Pinpoint the cell where the given text exists, returning its [x, y] midpoint coordinate. 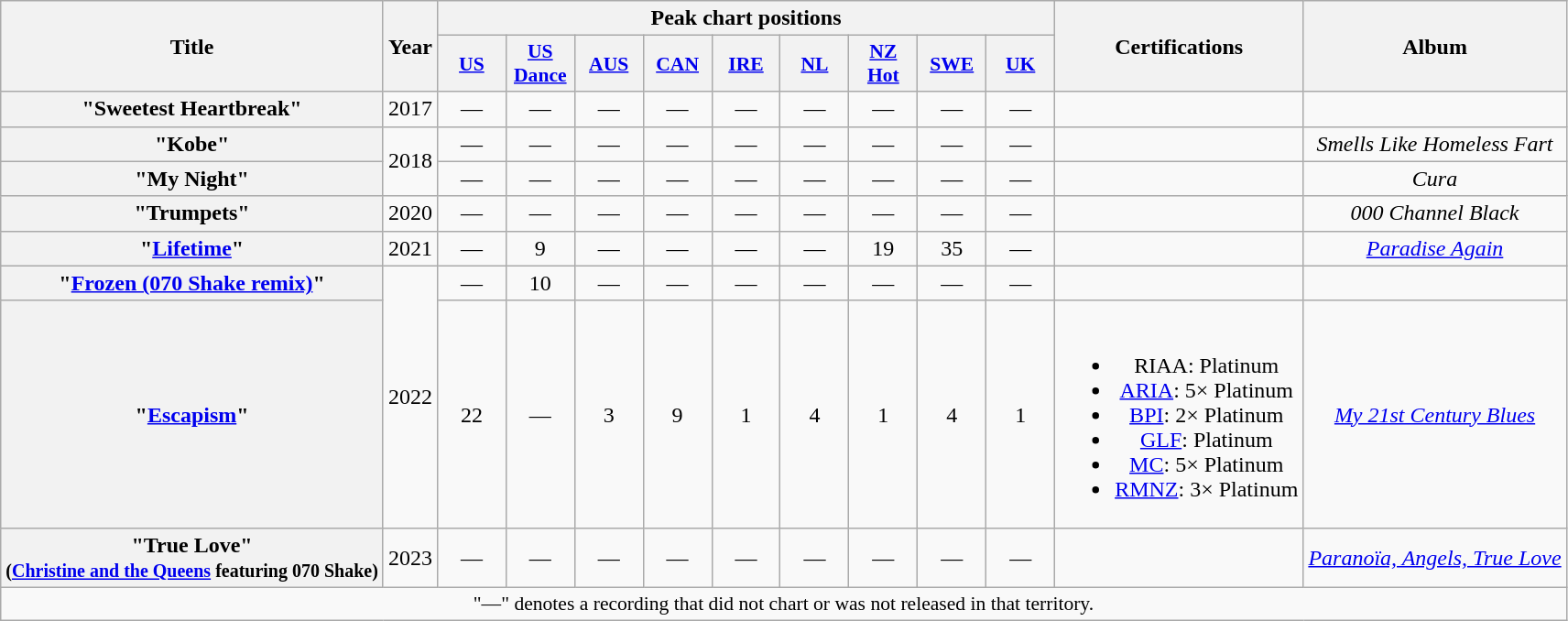
"—" denotes a recording that did not chart or was not released in that territory. [784, 604]
NL [815, 64]
IRE [746, 64]
19 [883, 248]
US [471, 64]
Paradise Again [1434, 248]
"My Night" [192, 179]
2023 [410, 557]
"Sweetest Heartbreak" [192, 109]
"Lifetime" [192, 248]
"Kobe" [192, 144]
2022 [410, 397]
000 Channel Black [1434, 213]
SWE [953, 64]
Cura [1434, 179]
2017 [410, 109]
Smells Like Homeless Fart [1434, 144]
NZHot [883, 64]
"Frozen (070 Shake remix)" [192, 283]
RIAA: PlatinumARIA: 5× PlatinumBPI: 2× PlatinumGLF: PlatinumMC: 5× PlatinumRMNZ: 3× Platinum [1180, 414]
My 21st Century Blues [1434, 414]
Title [192, 46]
CAN [678, 64]
3 [608, 414]
"Trumpets" [192, 213]
22 [471, 414]
UK [1020, 64]
2021 [410, 248]
"Escapism" [192, 414]
10 [540, 283]
USDance [540, 64]
Year [410, 46]
2020 [410, 213]
AUS [608, 64]
2018 [410, 161]
Paranoïa, Angels, True Love [1434, 557]
Album [1434, 46]
Peak chart positions [746, 18]
Certifications [1180, 46]
35 [953, 248]
"True Love"(Christine and the Queens featuring 070 Shake) [192, 557]
